Provide the (X, Y) coordinate of the cell's center where the given text is located.  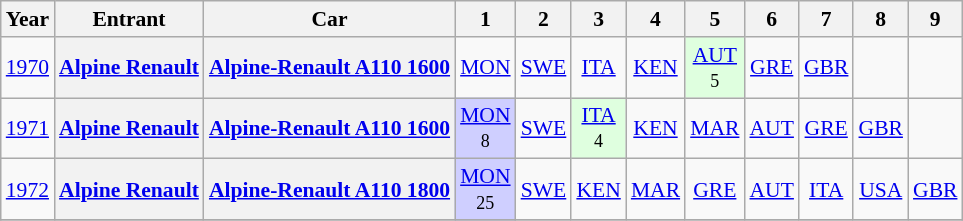
ITA4 (598, 128)
1970 (28, 68)
AUT5 (714, 68)
8 (880, 19)
1971 (28, 128)
5 (714, 19)
Car (330, 19)
1972 (28, 190)
2 (544, 19)
MON (486, 68)
4 (656, 19)
MON8 (486, 128)
7 (826, 19)
MON25 (486, 190)
Entrant (129, 19)
3 (598, 19)
1 (486, 19)
9 (936, 19)
Alpine-Renault A110 1800 (330, 190)
USA (880, 190)
6 (771, 19)
Year (28, 19)
